Scan for the cell matching the given text and deliver its (x, y) coordinate at center. 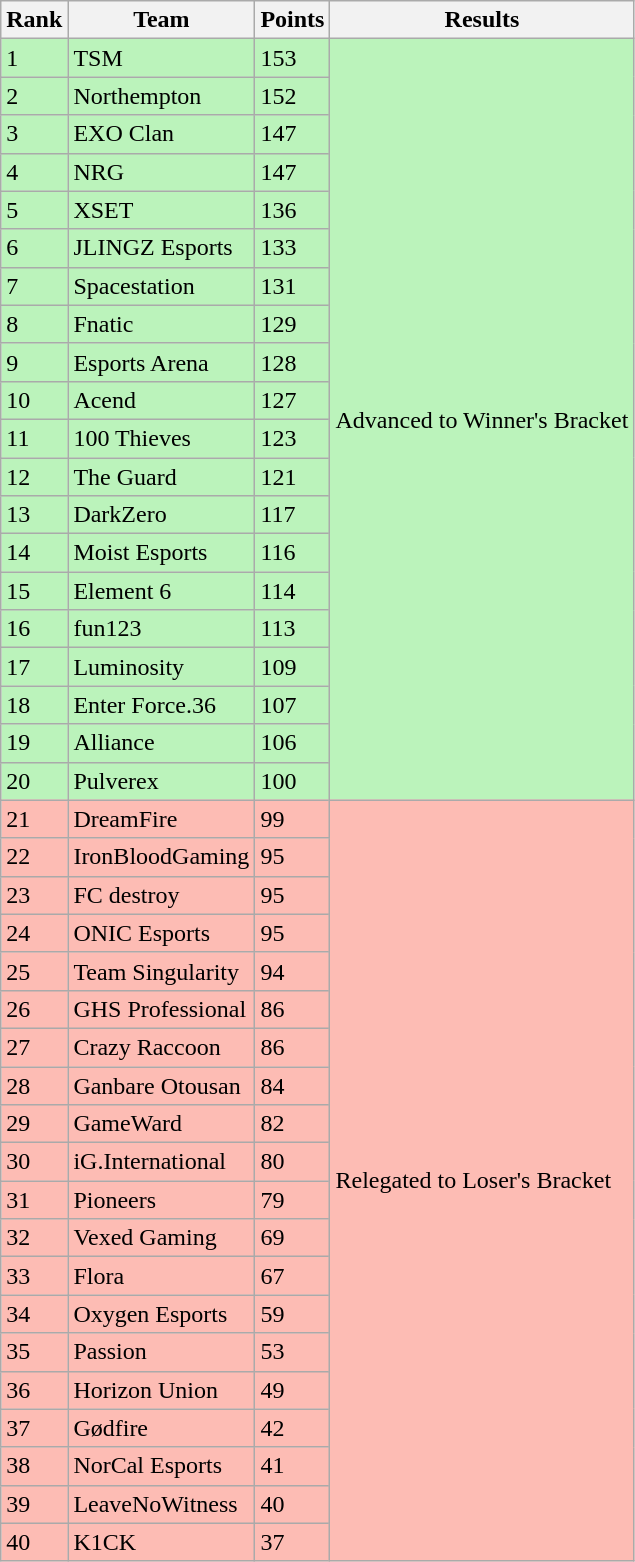
23 (34, 895)
127 (292, 400)
34 (34, 1314)
84 (292, 1085)
Team Singularity (162, 971)
31 (34, 1200)
FC destroy (162, 895)
Points (292, 20)
39 (34, 1504)
109 (292, 667)
Northempton (162, 96)
Rank (34, 20)
14 (34, 553)
49 (292, 1390)
10 (34, 400)
Esports Arena (162, 362)
128 (292, 362)
5 (34, 210)
9 (34, 362)
Gødfire (162, 1428)
15 (34, 591)
133 (292, 248)
JLINGZ Esports (162, 248)
TSM (162, 58)
114 (292, 591)
153 (292, 58)
12 (34, 477)
121 (292, 477)
11 (34, 438)
94 (292, 971)
129 (292, 324)
21 (34, 819)
NorCal Esports (162, 1466)
17 (34, 667)
131 (292, 286)
Advanced to Winner's Bracket (482, 420)
The Guard (162, 477)
32 (34, 1238)
79 (292, 1200)
53 (292, 1352)
113 (292, 629)
35 (34, 1352)
Enter Force.36 (162, 705)
Pulverex (162, 781)
NRG (162, 172)
36 (34, 1390)
Relegated to Loser's Bracket (482, 1180)
Ganbare Otousan (162, 1085)
Oxygen Esports (162, 1314)
Passion (162, 1352)
Alliance (162, 743)
Team (162, 20)
Moist Esports (162, 553)
GameWard (162, 1124)
106 (292, 743)
99 (292, 819)
42 (292, 1428)
Acend (162, 400)
38 (34, 1466)
1 (34, 58)
69 (292, 1238)
Crazy Raccoon (162, 1047)
100 Thieves (162, 438)
8 (34, 324)
XSET (162, 210)
117 (292, 515)
3 (34, 134)
4 (34, 172)
Vexed Gaming (162, 1238)
2 (34, 96)
59 (292, 1314)
26 (34, 1009)
82 (292, 1124)
Results (482, 20)
K1CK (162, 1542)
Luminosity (162, 667)
Element 6 (162, 591)
Spacestation (162, 286)
iG.International (162, 1162)
Fnatic (162, 324)
22 (34, 857)
6 (34, 248)
Horizon Union (162, 1390)
EXO Clan (162, 134)
18 (34, 705)
33 (34, 1276)
41 (292, 1466)
29 (34, 1124)
DarkZero (162, 515)
25 (34, 971)
LeaveNoWitness (162, 1504)
16 (34, 629)
IronBloodGaming (162, 857)
13 (34, 515)
Flora (162, 1276)
107 (292, 705)
80 (292, 1162)
DreamFire (162, 819)
27 (34, 1047)
ONIC Esports (162, 933)
123 (292, 438)
136 (292, 210)
fun123 (162, 629)
GHS Professional (162, 1009)
116 (292, 553)
67 (292, 1276)
100 (292, 781)
30 (34, 1162)
19 (34, 743)
20 (34, 781)
28 (34, 1085)
152 (292, 96)
7 (34, 286)
Pioneers (162, 1200)
24 (34, 933)
